From the cell containing the given text, extract its center point as [x, y] coordinate. 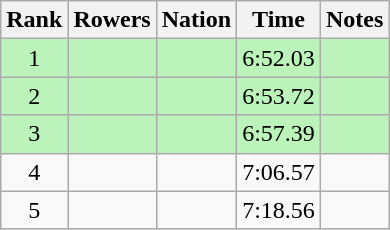
3 [34, 134]
Rowers [112, 20]
7:06.57 [279, 172]
7:18.56 [279, 210]
Time [279, 20]
4 [34, 172]
Notes [354, 20]
6:52.03 [279, 58]
5 [34, 210]
6:57.39 [279, 134]
2 [34, 96]
6:53.72 [279, 96]
Rank [34, 20]
Nation [196, 20]
1 [34, 58]
